From the cell containing the given text, extract its center point as (X, Y) coordinate. 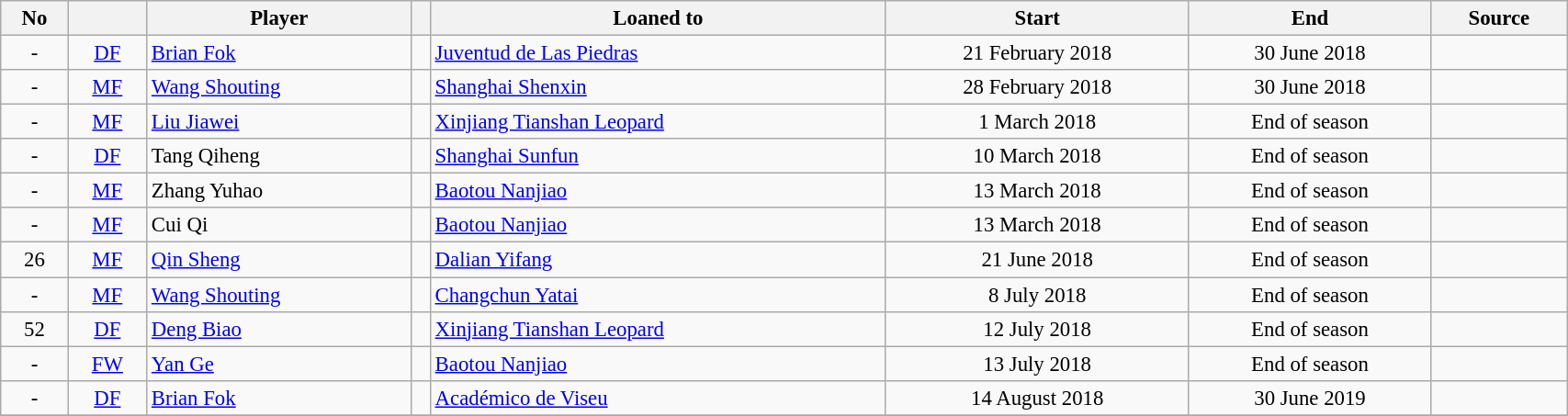
21 June 2018 (1036, 260)
Source (1499, 18)
FW (107, 364)
Qin Sheng (279, 260)
Player (279, 18)
End (1310, 18)
No (35, 18)
12 July 2018 (1036, 329)
Shanghai Shenxin (658, 87)
Zhang Yuhao (279, 191)
30 June 2019 (1310, 398)
Juventud de Las Piedras (658, 53)
52 (35, 329)
Deng Biao (279, 329)
28 February 2018 (1036, 87)
14 August 2018 (1036, 398)
Changchun Yatai (658, 295)
10 March 2018 (1036, 156)
Cui Qi (279, 225)
8 July 2018 (1036, 295)
26 (35, 260)
Liu Jiawei (279, 122)
Académico de Viseu (658, 398)
Yan Ge (279, 364)
Tang Qiheng (279, 156)
21 February 2018 (1036, 53)
Shanghai Sunfun (658, 156)
13 July 2018 (1036, 364)
Loaned to (658, 18)
1 March 2018 (1036, 122)
Start (1036, 18)
Dalian Yifang (658, 260)
